Detect which cell encompasses the target text, then output its (x, y) center coordinate. 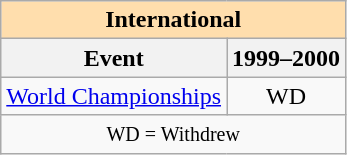
1999–2000 (286, 58)
Event (114, 58)
WD = Withdrew (174, 134)
World Championships (114, 96)
WD (286, 96)
International (174, 20)
